Search for the cell housing the specified text and yield its (x, y) center coordinate. 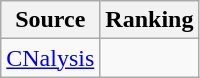
CNalysis (50, 58)
Ranking (150, 20)
Source (50, 20)
